Search for the cell housing the specified text and yield its (X, Y) center coordinate. 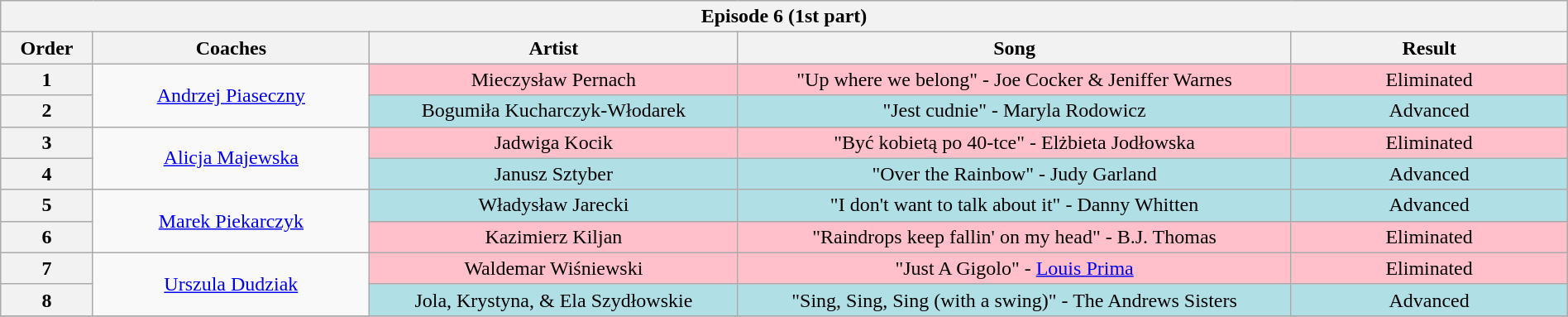
"Over the Rainbow" - Judy Garland (1014, 174)
Waldemar Wiśniewski (553, 268)
2 (46, 111)
7 (46, 268)
"Być kobietą po 40-tce" - Elżbieta Jodłowska (1014, 142)
8 (46, 300)
"Raindrops keep fallin' on my head" - B.J. Thomas (1014, 237)
"Just A Gigolo" - Louis Prima (1014, 268)
Coaches (231, 48)
Bogumiła Kucharczyk-Włodarek (553, 111)
4 (46, 174)
3 (46, 142)
Episode 6 (1st part) (784, 17)
"Jest cudnie" - Maryla Rodowicz (1014, 111)
"I don't want to talk about it" - Danny Whitten (1014, 205)
Mieczysław Pernach (553, 79)
Order (46, 48)
Andrzej Piaseczny (231, 95)
6 (46, 237)
Alicja Majewska (231, 158)
Urszula Dudziak (231, 284)
"Sing, Sing, Sing (with a swing)" - The Andrews Sisters (1014, 300)
Song (1014, 48)
"Up where we belong" - Joe Cocker & Jeniffer Warnes (1014, 79)
Marek Piekarczyk (231, 221)
Władysław Jarecki (553, 205)
Jadwiga Kocik (553, 142)
Kazimierz Kiljan (553, 237)
1 (46, 79)
Artist (553, 48)
Jola, Krystyna, & Ela Szydłowskie (553, 300)
5 (46, 205)
Janusz Sztyber (553, 174)
Result (1429, 48)
